Search for the cell housing the specified text and yield its (X, Y) center coordinate. 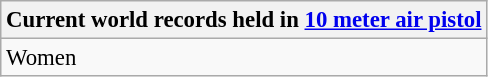
Women (244, 58)
Current world records held in 10 meter air pistol (244, 20)
